Output the (x, y) coordinate of the center of the cell containing the given text.  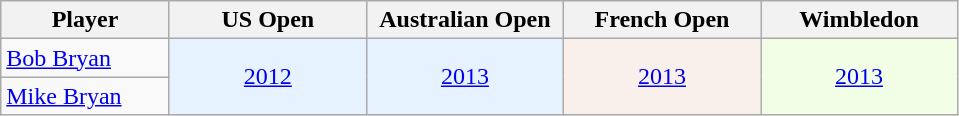
Wimbledon (858, 20)
US Open (268, 20)
2012 (268, 77)
French Open (662, 20)
Bob Bryan (86, 58)
Australian Open (464, 20)
Player (86, 20)
Mike Bryan (86, 96)
